Capture the cell that displays the provided text and extract its (x, y) central coordinate. 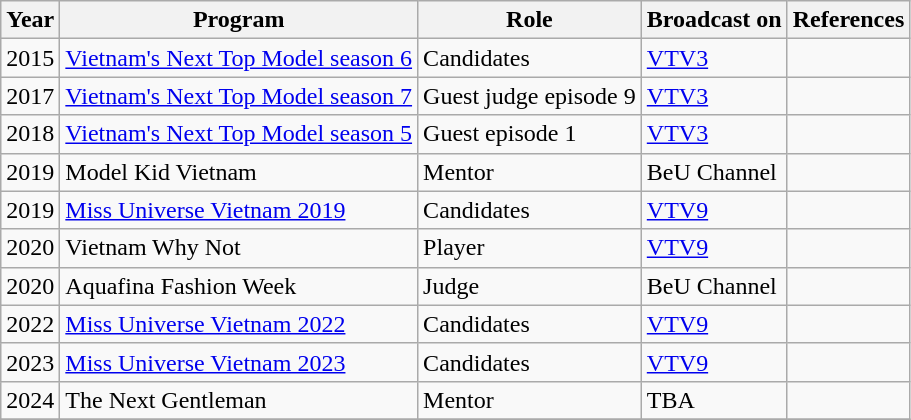
2024 (30, 400)
Guest judge episode 9 (530, 96)
Program (239, 20)
2022 (30, 324)
Vietnam's Next Top Model season 6 (239, 58)
Broadcast on (714, 20)
Aquafina Fashion Week (239, 286)
Vietnam's Next Top Model season 7 (239, 96)
TBA (714, 400)
Year (30, 20)
2017 (30, 96)
The Next Gentleman (239, 400)
Player (530, 248)
2023 (30, 362)
Role (530, 20)
Vietnam's Next Top Model season 5 (239, 134)
Miss Universe Vietnam 2023 (239, 362)
Vietnam Why Not (239, 248)
Judge (530, 286)
References (848, 20)
Model Kid Vietnam (239, 172)
2015 (30, 58)
Guest episode 1 (530, 134)
2018 (30, 134)
Miss Universe Vietnam 2022 (239, 324)
Miss Universe Vietnam 2019 (239, 210)
